Return the [x, y] coordinate for the center point of the cell that contains the specified text.  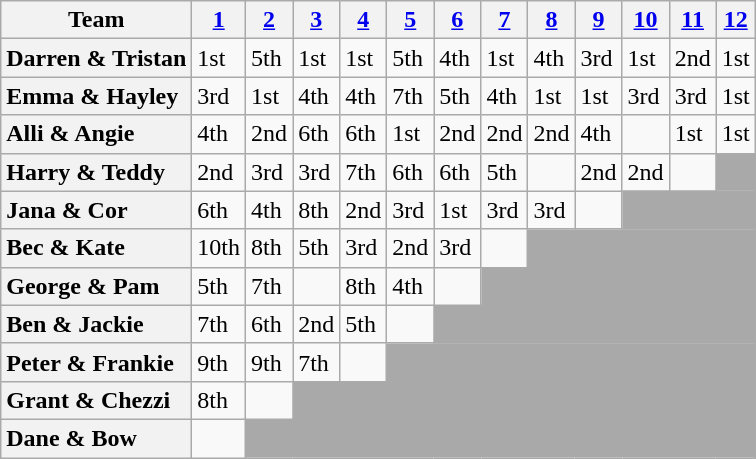
6 [458, 20]
2 [270, 20]
Alli & Angie [96, 134]
Peter & Frankie [96, 362]
7 [504, 20]
George & Pam [96, 286]
Dane & Bow [96, 438]
1 [219, 20]
Ben & Jackie [96, 324]
10th [219, 248]
Harry & Teddy [96, 172]
5 [410, 20]
Darren & Tristan [96, 58]
4 [364, 20]
Bec & Kate [96, 248]
Jana & Cor [96, 210]
11 [692, 20]
10 [646, 20]
Grant & Chezzi [96, 400]
3 [316, 20]
Emma & Hayley [96, 96]
Team [96, 20]
9 [598, 20]
12 [736, 20]
8 [552, 20]
